Pinpoint the cell where the given text exists, returning its [X, Y] midpoint coordinate. 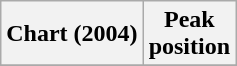
Chart (2004) [72, 34]
Peakposition [189, 34]
